Return the (x, y) coordinate for the center point of the cell that contains the specified text.  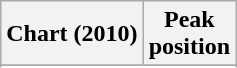
Chart (2010) (72, 34)
Peakposition (189, 34)
